Locate the cell with the specified text and output its (X, Y) center coordinate. 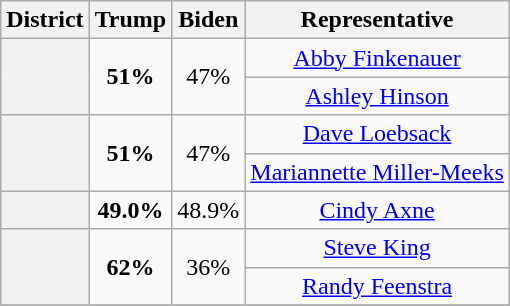
District (45, 20)
Randy Feenstra (377, 286)
Ashley Hinson (377, 96)
48.9% (208, 210)
49.0% (130, 210)
Biden (208, 20)
36% (208, 267)
Mariannette Miller-Meeks (377, 172)
Dave Loebsack (377, 134)
Abby Finkenauer (377, 58)
Trump (130, 20)
Steve King (377, 248)
62% (130, 267)
Cindy Axne (377, 210)
Representative (377, 20)
